Search for the cell housing the specified text and yield its [x, y] center coordinate. 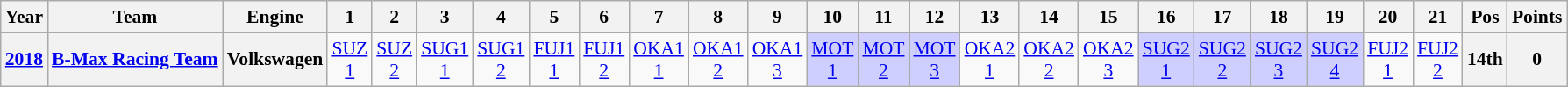
0 [1537, 60]
Engine [275, 17]
FUJ12 [603, 60]
18 [1279, 17]
B-Max Racing Team [135, 60]
SUG23 [1279, 60]
OKA22 [1049, 60]
12 [934, 17]
14th [1486, 60]
10 [832, 17]
3 [445, 17]
SUG21 [1166, 60]
17 [1222, 17]
4 [501, 17]
Year [25, 17]
FUJ22 [1438, 60]
21 [1438, 17]
OKA23 [1108, 60]
SUG11 [445, 60]
13 [990, 17]
19 [1335, 17]
5 [554, 17]
2018 [25, 60]
MOT2 [883, 60]
11 [883, 17]
OKA13 [778, 60]
Pos [1486, 17]
8 [718, 17]
MOT1 [832, 60]
2 [395, 17]
SUG12 [501, 60]
15 [1108, 17]
MOT3 [934, 60]
SUZ2 [395, 60]
16 [1166, 17]
9 [778, 17]
20 [1387, 17]
Volkswagen [275, 60]
Points [1537, 17]
Team [135, 17]
SUG22 [1222, 60]
OKA11 [659, 60]
FUJ21 [1387, 60]
1 [349, 17]
FUJ11 [554, 60]
SUZ1 [349, 60]
7 [659, 17]
OKA12 [718, 60]
6 [603, 17]
SUG24 [1335, 60]
14 [1049, 17]
OKA21 [990, 60]
